Return the (x, y) coordinate for the center point of the cell that contains the specified text.  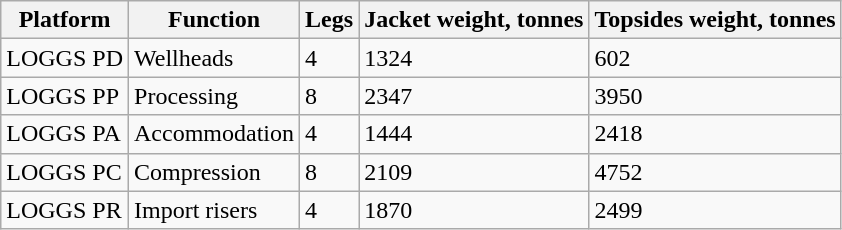
Import risers (214, 210)
1324 (474, 58)
Processing (214, 96)
LOGGS PR (65, 210)
2418 (715, 134)
2347 (474, 96)
Topsides weight, tonnes (715, 20)
4752 (715, 172)
Wellheads (214, 58)
602 (715, 58)
2499 (715, 210)
Function (214, 20)
1444 (474, 134)
LOGGS PD (65, 58)
Legs (330, 20)
Compression (214, 172)
2109 (474, 172)
Accommodation (214, 134)
1870 (474, 210)
LOGGS PC (65, 172)
Platform (65, 20)
LOGGS PA (65, 134)
LOGGS PP (65, 96)
Jacket weight, tonnes (474, 20)
3950 (715, 96)
